From the cell containing the given text, extract its center point as [X, Y] coordinate. 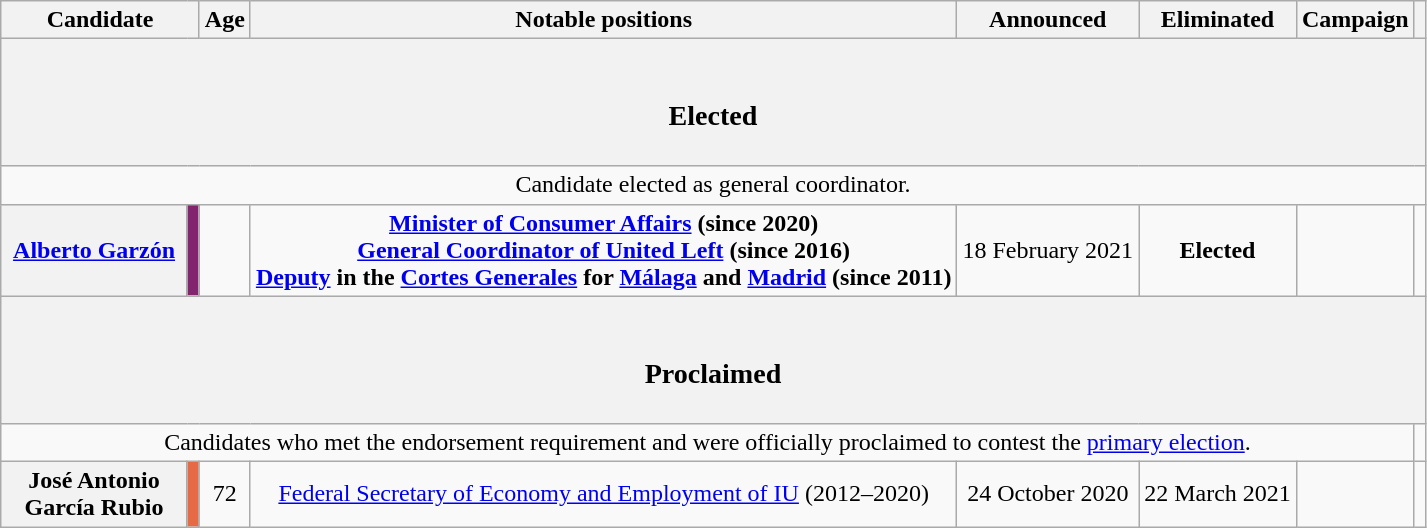
72 [224, 494]
Eliminated [1218, 20]
Candidate [100, 20]
Candidates who met the endorsement requirement and were officially proclaimed to contest the primary election. [708, 442]
22 March 2021 [1218, 494]
Proclaimed [714, 360]
Age [224, 20]
24 October 2020 [1048, 494]
Notable positions [604, 20]
18 February 2021 [1048, 250]
Announced [1048, 20]
Campaign [1355, 20]
José AntonioGarcía Rubio [94, 494]
Candidate elected as general coordinator. [714, 185]
Alberto Garzón [94, 250]
Federal Secretary of Economy and Employment of IU (2012–2020) [604, 494]
